Provide the [x, y] coordinate of the cell's center where the given text is located.  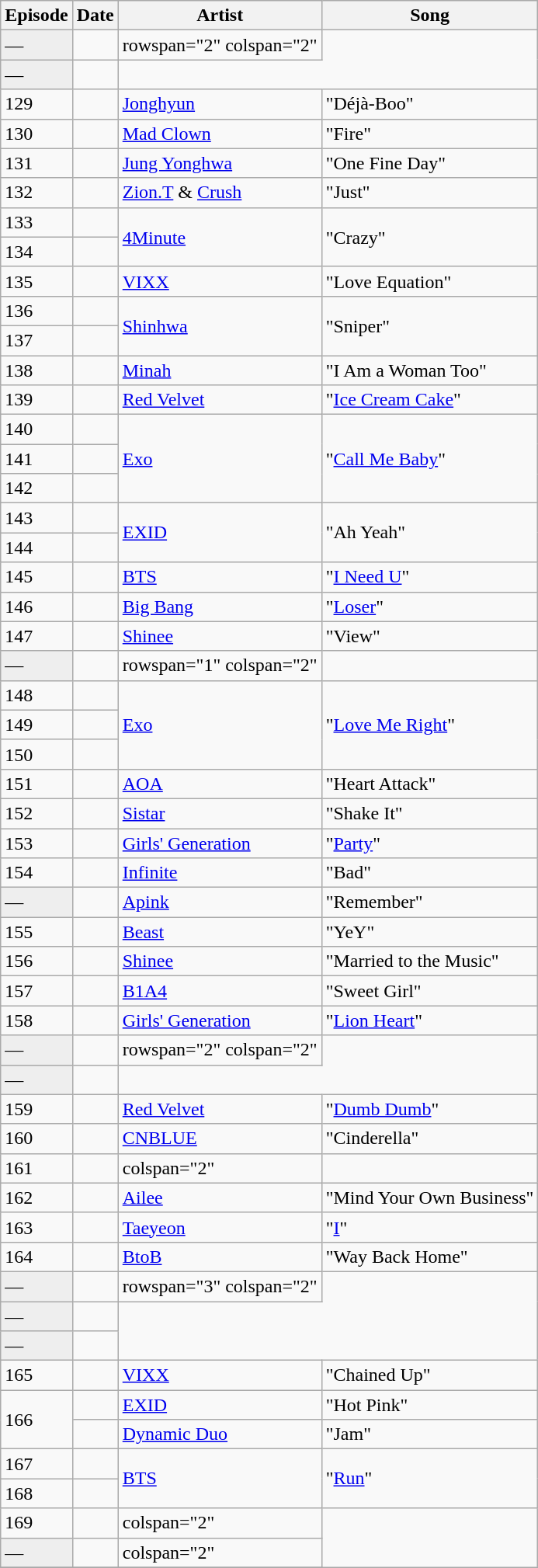
Infinite [220, 873]
139 [36, 400]
"Dumb Dumb" [430, 1109]
"Chained Up" [430, 1375]
"Jam" [430, 1434]
Song [430, 16]
"YeY" [430, 932]
CNBLUE [220, 1139]
137 [36, 340]
"I" [430, 1227]
165 [36, 1375]
143 [36, 518]
"I Need U" [430, 577]
141 [36, 459]
147 [36, 636]
"View" [430, 636]
Date [95, 16]
Sistar [220, 813]
"Call Me Baby" [430, 459]
155 [36, 932]
Taeyeon [220, 1227]
151 [36, 784]
rowspan="3" colspan="2" [220, 1286]
160 [36, 1139]
145 [36, 577]
"Hot Pink" [430, 1405]
4Minute [220, 237]
153 [36, 843]
150 [36, 754]
Zion.T & Crush [220, 193]
Dynamic Duo [220, 1434]
Beast [220, 932]
Episode [36, 16]
Mad Clown [220, 134]
149 [36, 725]
157 [36, 991]
"Déjà-Boo" [430, 104]
135 [36, 281]
rowspan="1" colspan="2" [220, 666]
"Party" [430, 843]
"Ah Yeah" [430, 533]
132 [36, 193]
"Heart Attack" [430, 784]
146 [36, 607]
168 [36, 1493]
"Way Back Home" [430, 1257]
"Run" [430, 1479]
163 [36, 1227]
Artist [220, 16]
131 [36, 163]
Jung Yonghwa [220, 163]
158 [36, 1020]
"Love Equation" [430, 281]
"Sweet Girl" [430, 991]
144 [36, 548]
"Cinderella" [430, 1139]
"Love Me Right" [430, 725]
AOA [220, 784]
BtoB [220, 1257]
"Lion Heart" [430, 1020]
169 [36, 1523]
"Sniper" [430, 325]
167 [36, 1464]
"Ice Cream Cake" [430, 400]
"Just" [430, 193]
154 [36, 873]
"Shake It" [430, 813]
"Fire" [430, 134]
156 [36, 961]
"Mind Your Own Business" [430, 1198]
148 [36, 695]
164 [36, 1257]
161 [36, 1168]
Apink [220, 902]
134 [36, 252]
142 [36, 488]
159 [36, 1109]
129 [36, 104]
"One Fine Day" [430, 163]
Jonghyun [220, 104]
"Remember" [430, 902]
B1A4 [220, 991]
"Married to the Music" [430, 961]
152 [36, 813]
"Crazy" [430, 237]
136 [36, 311]
138 [36, 370]
166 [36, 1420]
"I Am a Woman Too" [430, 370]
133 [36, 222]
162 [36, 1198]
Big Bang [220, 607]
Minah [220, 370]
"Loser" [430, 607]
130 [36, 134]
Ailee [220, 1198]
Shinhwa [220, 325]
"Bad" [430, 873]
140 [36, 429]
